Pinpoint the cell where the given text exists, returning its (X, Y) midpoint coordinate. 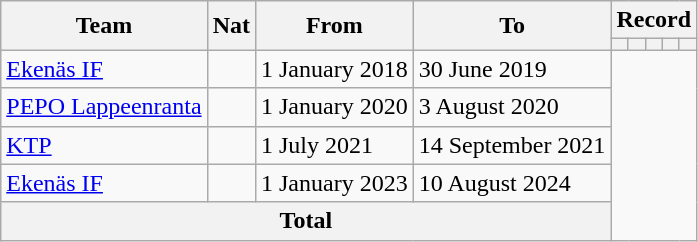
1 January 2020 (334, 107)
1 January 2018 (334, 69)
Total (306, 221)
Team (104, 26)
Record (654, 20)
14 September 2021 (512, 145)
10 August 2024 (512, 183)
To (512, 26)
1 January 2023 (334, 183)
30 June 2019 (512, 69)
1 July 2021 (334, 145)
KTP (104, 145)
3 August 2020 (512, 107)
From (334, 26)
Nat (231, 26)
PEPO Lappeenranta (104, 107)
